Provide the [x, y] coordinate of the cell's center where the given text is located.  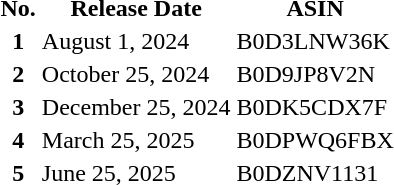
August 1, 2024 [136, 41]
October 25, 2024 [136, 74]
March 25, 2025 [136, 140]
December 25, 2024 [136, 107]
